Pinpoint the cell where the given text exists, returning its [X, Y] midpoint coordinate. 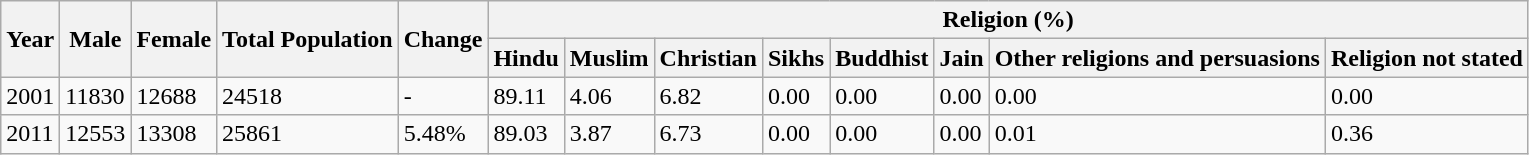
12553 [96, 134]
Christian [708, 58]
- [443, 96]
Religion not stated [1426, 58]
Religion (%) [1008, 20]
Jain [962, 58]
6.73 [708, 134]
Year [30, 39]
Sikhs [796, 58]
2011 [30, 134]
0.01 [1157, 134]
Other religions and persuasions [1157, 58]
2001 [30, 96]
Change [443, 39]
89.03 [526, 134]
4.06 [609, 96]
3.87 [609, 134]
24518 [308, 96]
Buddhist [882, 58]
Male [96, 39]
11830 [96, 96]
13308 [174, 134]
Muslim [609, 58]
12688 [174, 96]
89.11 [526, 96]
6.82 [708, 96]
25861 [308, 134]
0.36 [1426, 134]
Hindu [526, 58]
Female [174, 39]
5.48% [443, 134]
Total Population [308, 39]
